Scan for the cell matching the given text and deliver its (X, Y) coordinate at center. 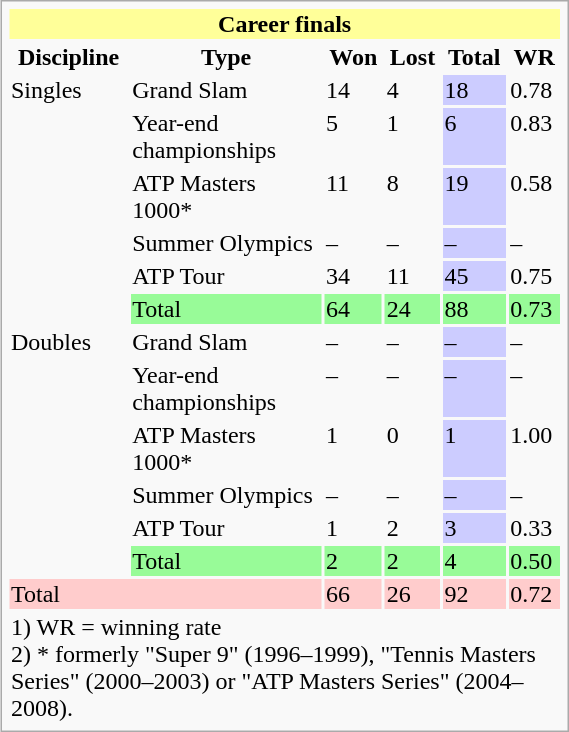
1) WR = winning rate 2) * formerly "Super 9" (1996–1999), "Tennis Masters Series" (2000–2003) or "ATP Masters Series" (2004–2008). (285, 668)
45 (474, 276)
3 (474, 528)
5 (353, 136)
8 (412, 196)
0.58 (534, 196)
0.72 (534, 594)
0.83 (534, 136)
Discipline (69, 57)
64 (353, 309)
Singles (69, 200)
26 (412, 594)
34 (353, 276)
0.33 (534, 528)
24 (412, 309)
18 (474, 90)
Doubles (69, 452)
0.73 (534, 309)
Career finals (285, 24)
0.75 (534, 276)
Won (353, 57)
0.78 (534, 90)
Lost (412, 57)
6 (474, 136)
88 (474, 309)
Type (226, 57)
19 (474, 196)
66 (353, 594)
WR (534, 57)
0 (412, 448)
14 (353, 90)
0.50 (534, 561)
92 (474, 594)
1.00 (534, 448)
